Determine the [x, y] coordinate at the center of the cell enclosing the given text.  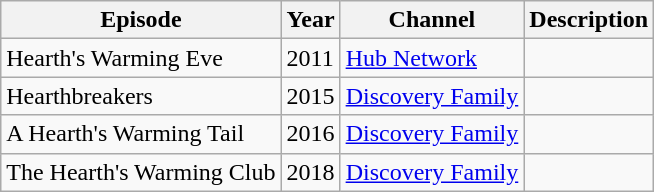
The Hearth's Warming Club [141, 172]
Hearth's Warming Eve [141, 58]
2015 [310, 96]
Episode [141, 20]
2011 [310, 58]
Year [310, 20]
Description [589, 20]
2018 [310, 172]
Hub Network [432, 58]
2016 [310, 134]
Hearthbreakers [141, 96]
A Hearth's Warming Tail [141, 134]
Channel [432, 20]
